Identify which cell holds the provided text, then report its (x, y) central coordinate. 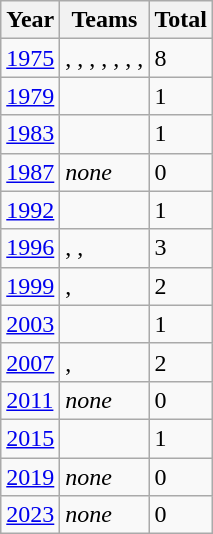
1983 (30, 134)
Total (181, 20)
1987 (30, 172)
8 (181, 58)
Year (30, 20)
2011 (30, 400)
Teams (104, 20)
2023 (30, 515)
, , , , , , , (104, 58)
1999 (30, 286)
1996 (30, 248)
, , (104, 248)
2019 (30, 477)
2007 (30, 362)
3 (181, 248)
1979 (30, 96)
1992 (30, 210)
2003 (30, 324)
1975 (30, 58)
2015 (30, 438)
